Locate the cell with the specified text and output its [X, Y] center coordinate. 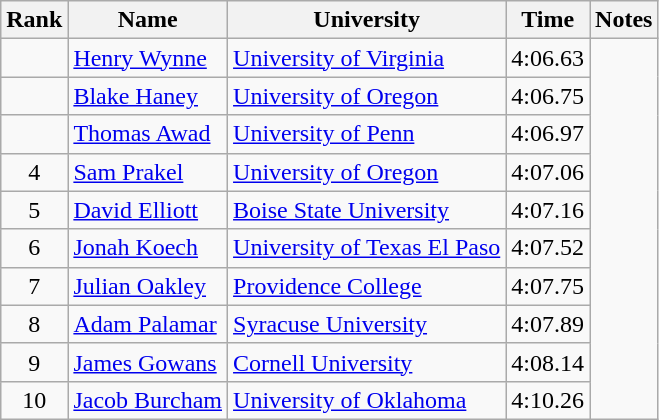
University of Texas El Paso [367, 248]
4:10.26 [548, 400]
5 [34, 210]
4:08.14 [548, 362]
Syracuse University [367, 324]
Cornell University [367, 362]
9 [34, 362]
Time [548, 20]
University of Penn [367, 134]
University of Oklahoma [367, 400]
Providence College [367, 286]
4:06.63 [548, 58]
4:07.75 [548, 286]
James Gowans [148, 362]
Henry Wynne [148, 58]
4:07.16 [548, 210]
4 [34, 172]
University [367, 20]
4:07.52 [548, 248]
Name [148, 20]
4:07.89 [548, 324]
Rank [34, 20]
6 [34, 248]
7 [34, 286]
Julian Oakley [148, 286]
David Elliott [148, 210]
Adam Palamar [148, 324]
Sam Prakel [148, 172]
4:06.75 [548, 96]
4:07.06 [548, 172]
Boise State University [367, 210]
Jacob Burcham [148, 400]
Notes [624, 20]
4:06.97 [548, 134]
University of Virginia [367, 58]
8 [34, 324]
10 [34, 400]
Jonah Koech [148, 248]
Thomas Awad [148, 134]
Blake Haney [148, 96]
